Identify which cell holds the provided text, then report its [X, Y] central coordinate. 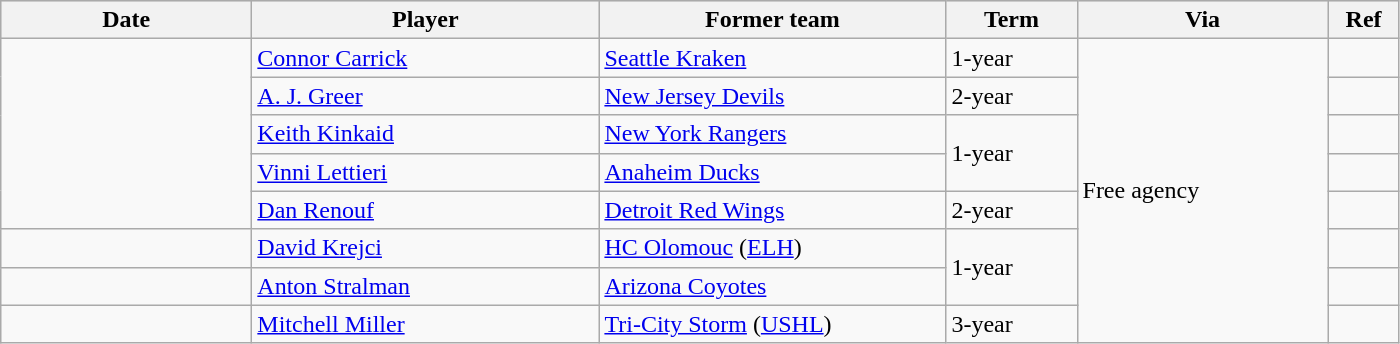
Vinni Lettieri [426, 172]
New Jersey Devils [772, 96]
Seattle Kraken [772, 58]
Date [126, 20]
Keith Kinkaid [426, 134]
Anaheim Ducks [772, 172]
Detroit Red Wings [772, 210]
HC Olomouc (ELH) [772, 248]
3-year [1012, 324]
Arizona Coyotes [772, 286]
Free agency [1202, 191]
Former team [772, 20]
Player [426, 20]
A. J. Greer [426, 96]
Dan Renouf [426, 210]
Tri-City Storm (USHL) [772, 324]
Ref [1364, 20]
David Krejci [426, 248]
Connor Carrick [426, 58]
Anton Stralman [426, 286]
Via [1202, 20]
Term [1012, 20]
Mitchell Miller [426, 324]
New York Rangers [772, 134]
